Pinpoint the cell where the given text exists, returning its (X, Y) midpoint coordinate. 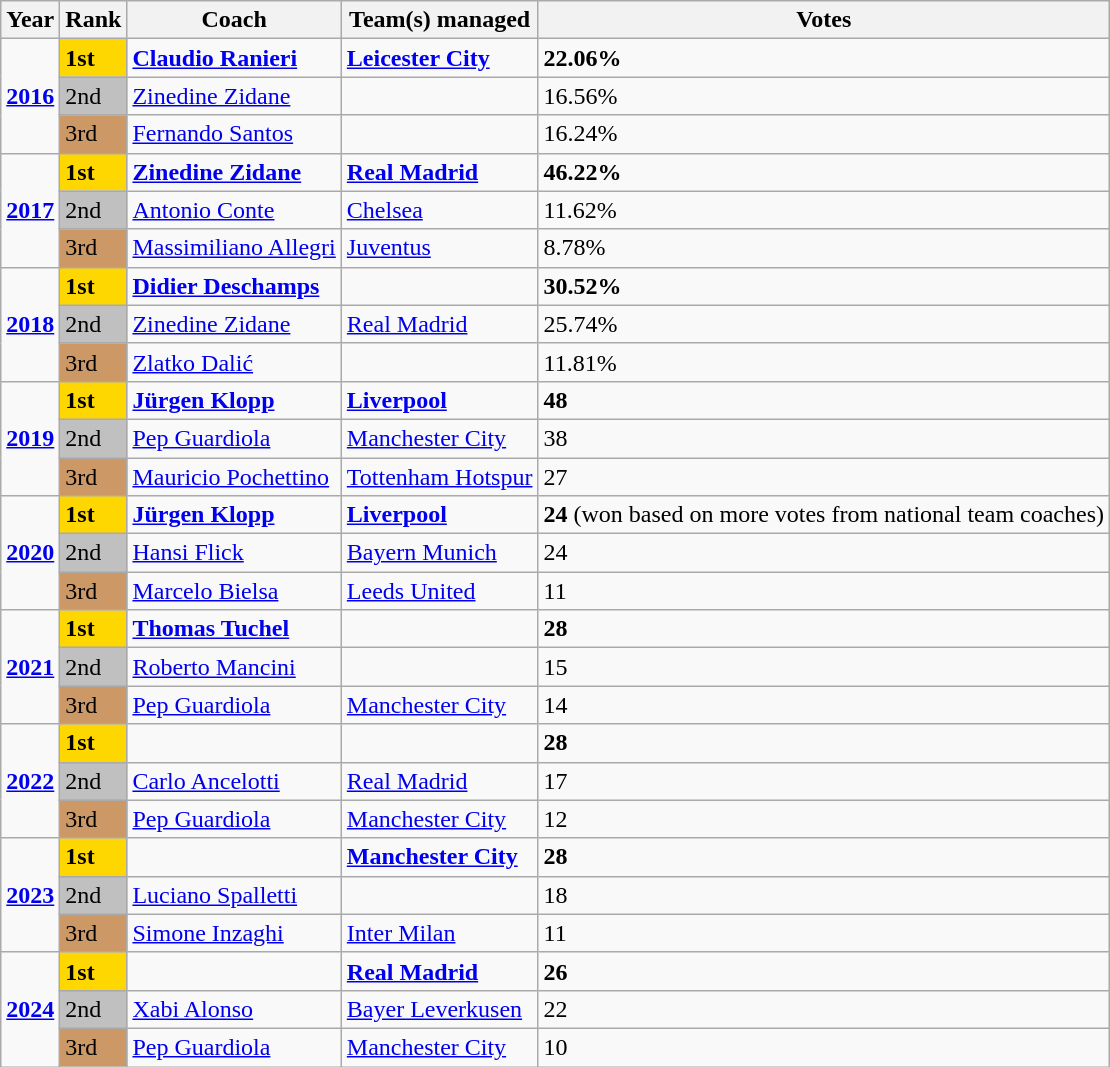
Claudio Ranieri (234, 58)
10 (824, 1047)
Mauricio Pochettino (234, 477)
Xabi Alonso (234, 1009)
Tottenham Hotspur (440, 477)
14 (824, 705)
Chelsea (440, 210)
24 (824, 553)
Bayern Munich (440, 553)
46.22% (824, 172)
16.56% (824, 96)
12 (824, 819)
Rank (94, 20)
Zlatko Dalić (234, 362)
Fernando Santos (234, 134)
2023 (30, 895)
48 (824, 400)
Votes (824, 20)
Roberto Mancini (234, 667)
22.06% (824, 58)
Team(s) managed (440, 20)
Juventus (440, 248)
27 (824, 477)
Antonio Conte (234, 210)
Luciano Spalletti (234, 895)
2019 (30, 438)
Leeds United (440, 591)
Marcelo Bielsa (234, 591)
2016 (30, 96)
8.78% (824, 248)
30.52% (824, 286)
17 (824, 781)
Inter Milan (440, 933)
2024 (30, 1009)
26 (824, 971)
18 (824, 895)
16.24% (824, 134)
11.62% (824, 210)
Massimiliano Allegri (234, 248)
Simone Inzaghi (234, 933)
11.81% (824, 362)
2018 (30, 324)
Hansi Flick (234, 553)
2017 (30, 210)
24 (won based on more votes from national team coaches) (824, 515)
22 (824, 1009)
2020 (30, 553)
Didier Deschamps (234, 286)
Leicester City (440, 58)
Coach (234, 20)
2022 (30, 781)
38 (824, 438)
2021 (30, 667)
Bayer Leverkusen (440, 1009)
Thomas Tuchel (234, 629)
Year (30, 20)
25.74% (824, 324)
Carlo Ancelotti (234, 781)
15 (824, 667)
